From the cell containing the given text, extract its center point as (x, y) coordinate. 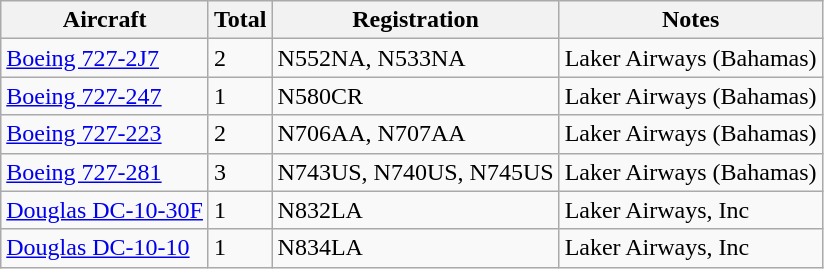
N552NA, N533NA (416, 58)
Aircraft (105, 20)
Notes (690, 20)
N743US, N740US, N745US (416, 172)
Registration (416, 20)
Boeing 727-2J7 (105, 58)
N706AA, N707AA (416, 134)
Boeing 727-223 (105, 134)
N834LA (416, 248)
Douglas DC-10-30F (105, 210)
Boeing 727-247 (105, 96)
Total (240, 20)
Douglas DC-10-10 (105, 248)
N832LA (416, 210)
N580CR (416, 96)
3 (240, 172)
Boeing 727-281 (105, 172)
